Return the (x, y) coordinate for the center point of the cell that contains the specified text.  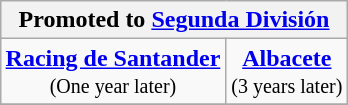
Racing de Santander(One year later) (113, 72)
Promoted to Segunda División (174, 20)
Albacete(3 years later) (287, 72)
